Determine the [x, y] coordinate at the center of the cell enclosing the given text.  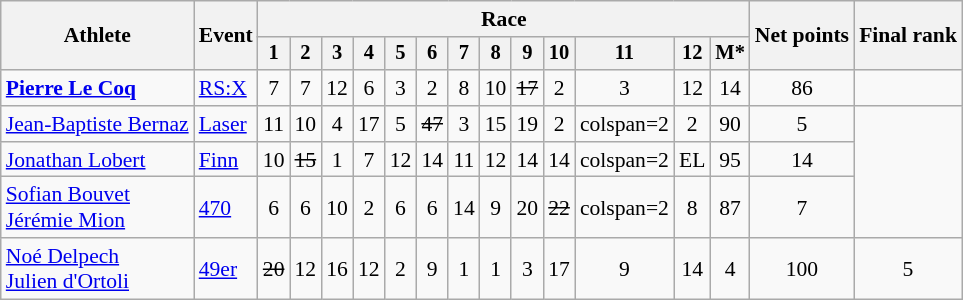
Net points [802, 36]
95 [730, 160]
Final rank [908, 36]
Jonathan Lobert [98, 160]
Noé DelpechJulien d'Ortoli [98, 268]
470 [226, 208]
RS:X [226, 88]
47 [432, 124]
Jean-Baptiste Bernaz [98, 124]
Laser [226, 124]
22 [559, 208]
87 [730, 208]
16 [337, 268]
EL [692, 160]
19 [527, 124]
Finn [226, 160]
Pierre Le Coq [98, 88]
Race [504, 19]
49er [226, 268]
Sofian BouvetJérémie Mion [98, 208]
M* [730, 54]
86 [802, 88]
100 [802, 268]
Athlete [98, 36]
Event [226, 36]
90 [730, 124]
